Extract the [x, y] coordinate from the center of the cell holding the provided text.  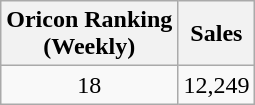
Oricon Ranking(Weekly) [90, 34]
18 [90, 85]
12,249 [216, 85]
Sales [216, 34]
